For the text-containing cell, return its midpoint in [X, Y] coordinate format. 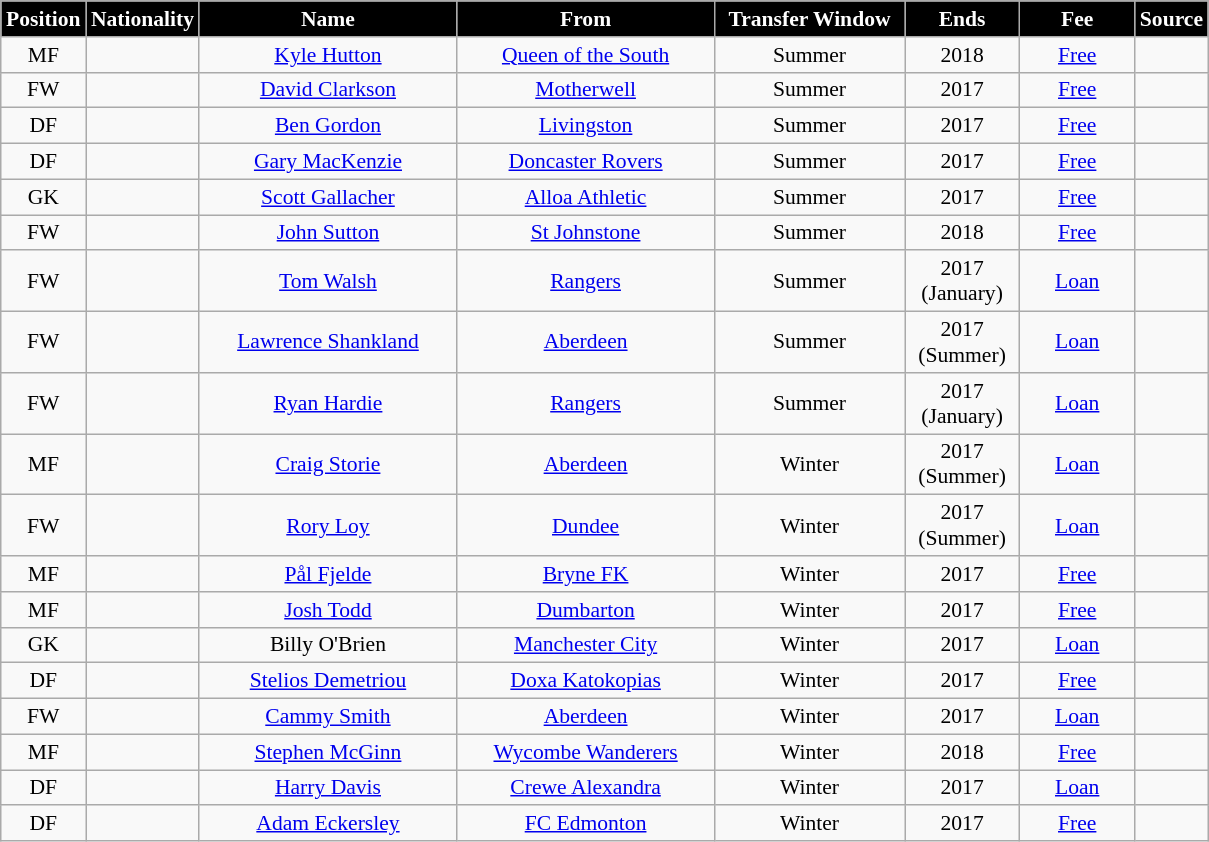
Bryne FK [586, 574]
Motherwell [586, 90]
Fee [1078, 19]
Transfer Window [809, 19]
Queen of the South [586, 55]
Rory Loy [328, 526]
Wycombe Wanderers [586, 752]
Pål Fjelde [328, 574]
Manchester City [586, 645]
Source [1172, 19]
Ryan Hardie [328, 404]
Harry Davis [328, 788]
Doxa Katokopias [586, 681]
Stelios Demetriou [328, 681]
Doncaster Rovers [586, 162]
Tom Walsh [328, 282]
St Johnstone [586, 233]
Ben Gordon [328, 126]
Position [44, 19]
Cammy Smith [328, 717]
Josh Todd [328, 610]
Name [328, 19]
Gary MacKenzie [328, 162]
Kyle Hutton [328, 55]
John Sutton [328, 233]
Billy O'Brien [328, 645]
David Clarkson [328, 90]
Dundee [586, 526]
Crewe Alexandra [586, 788]
Alloa Athletic [586, 197]
Ends [962, 19]
Nationality [142, 19]
FC Edmonton [586, 824]
Dumbarton [586, 610]
Scott Gallacher [328, 197]
Craig Storie [328, 464]
Livingston [586, 126]
Stephen McGinn [328, 752]
Adam Eckersley [328, 824]
From [586, 19]
Lawrence Shankland [328, 342]
